Provide the [X, Y] coordinate of the cell's center where the given text is located.  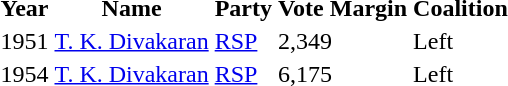
RSP [243, 41]
2,349 [342, 41]
T. K. Divakaran [132, 41]
